Scan for the cell matching the given text and deliver its (X, Y) coordinate at center. 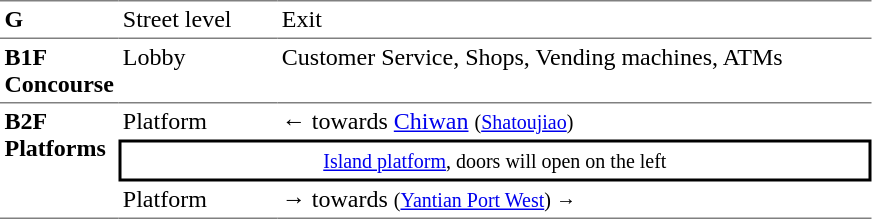
Exit (574, 19)
← towards Chiwan (Shatoujiao) (574, 122)
B1FConcourse (59, 71)
Platform (198, 122)
G (59, 19)
Customer Service, Shops, Vending machines, ATMs (574, 71)
Lobby (198, 71)
Island platform, doors will open on the left (494, 161)
Street level (198, 19)
